Provide the [x, y] coordinate of the cell's center where the given text is located.  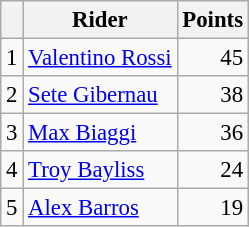
1 [12, 58]
Max Biaggi [100, 133]
4 [12, 170]
24 [212, 170]
Valentino Rossi [100, 58]
38 [212, 95]
Rider [100, 20]
Sete Gibernau [100, 95]
45 [212, 58]
36 [212, 133]
5 [12, 208]
2 [12, 95]
Alex Barros [100, 208]
19 [212, 208]
3 [12, 133]
Points [212, 20]
Troy Bayliss [100, 170]
